Output the (X, Y) coordinate of the center of the cell containing the given text.  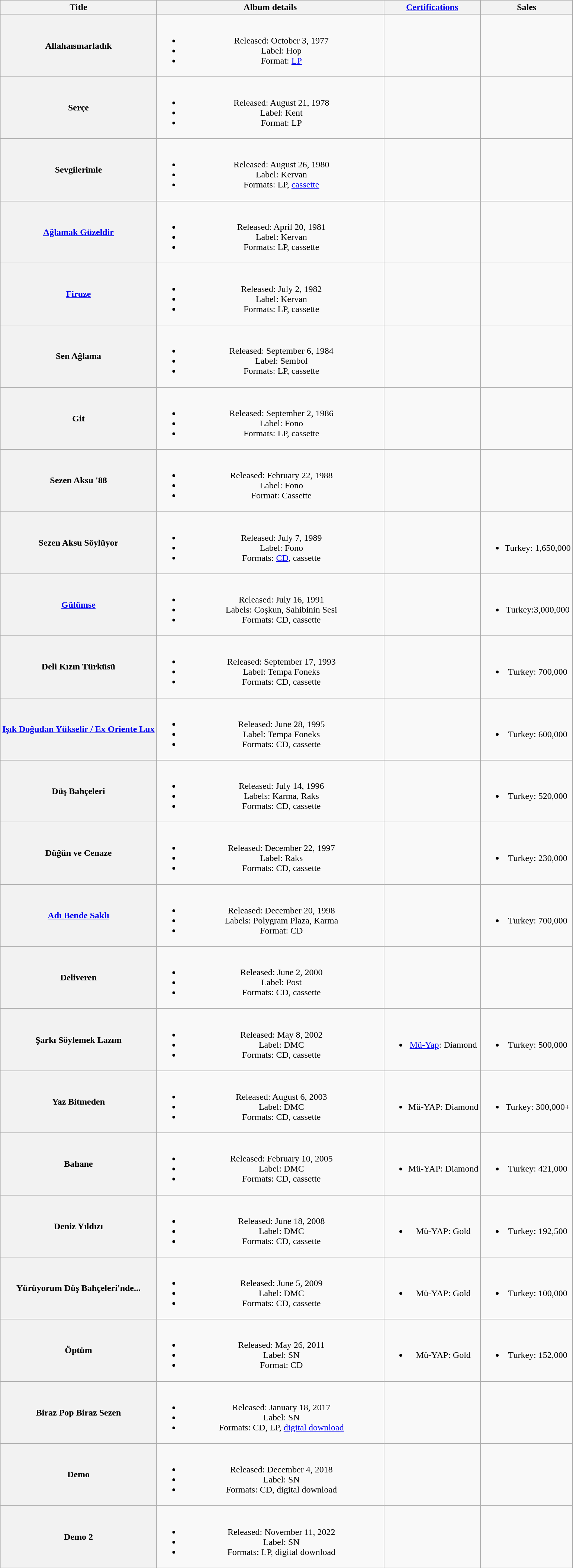
Released: January 18, 2017Label: SNFormats: CD, LP, digital download (270, 1413)
Işık Doğudan Yükselir / Ex Oriente Lux (78, 729)
Düş Bahçeleri (78, 791)
Sezen Aksu Söylüyor (78, 542)
Turkey: 192,500 (527, 1226)
Turkey:3,000,000 (527, 605)
Certifications (432, 7)
Öptüm (78, 1350)
Turkey: 1,650,000 (527, 542)
Released: July 16, 1991Labels: Coşkun, Sahibinin SesiFormats: CD, cassette (270, 605)
Released: July 7, 1989Label: FonoFormats: CD, cassette (270, 542)
Mü-Yap: Diamond (432, 1040)
Düğün ve Cenaze (78, 853)
Released: June 2, 2000Label: PostFormats: CD, cassette (270, 977)
Released: May 26, 2011Label: SNFormat: CD (270, 1350)
Turkey: 520,000 (527, 791)
Released: August 26, 1980Label: KervanFormats: LP, cassette (270, 170)
Yaz Bitmeden (78, 1102)
Released: December 22, 1997Label: RaksFormats: CD, cassette (270, 853)
Deliveren (78, 977)
Sevgilerimle (78, 170)
Sales (527, 7)
Turkey: 421,000 (527, 1164)
Allahaısmarladık (78, 45)
Released: September 17, 1993Label: Tempa FoneksFormats: CD, cassette (270, 666)
Sen Ağlama (78, 356)
Deli Kızın Türküsü (78, 666)
Released: May 8, 2002Label: DMCFormats: CD, cassette (270, 1040)
Firuze (78, 294)
Released: August 6, 2003Label: DMCFormats: CD, cassette (270, 1102)
Album details (270, 7)
Sezen Aksu '88 (78, 481)
Şarkı Söylemek Lazım (78, 1040)
Released: February 22, 1988Label: FonoFormat: Cassette (270, 481)
Released: February 10, 2005Label: DMCFormats: CD, cassette (270, 1164)
Yürüyorum Düş Bahçeleri'nde... (78, 1288)
Deniz Yıldızı (78, 1226)
Released: September 2, 1986Label: FonoFormats: LP, cassette (270, 418)
Released: August 21, 1978Label: KentFormat: LP (270, 108)
Released: September 6, 1984Label: SembolFormats: LP, cassette (270, 356)
Title (78, 7)
Biraz Pop Biraz Sezen (78, 1413)
Turkey: 300,000+ (527, 1102)
Released: December 20, 1998Labels: Polygram Plaza, KarmaFormat: CD (270, 916)
Released: October 3, 1977Label: HopFormat: LP (270, 45)
Released: June 28, 1995Label: Tempa FoneksFormats: CD, cassette (270, 729)
Turkey: 152,000 (527, 1350)
Released: December 4, 2018Label: SNFormats: CD, digital download (270, 1474)
Turkey: 500,000 (527, 1040)
Turkey: 600,000 (527, 729)
Released: June 5, 2009Label: DMCFormats: CD, cassette (270, 1288)
Released: June 18, 2008Label: DMCFormats: CD, cassette (270, 1226)
Bahane (78, 1164)
Serçe (78, 108)
Turkey: 100,000 (527, 1288)
Turkey: 230,000 (527, 853)
Ağlamak Güzeldir (78, 232)
Adı Bende Saklı (78, 916)
Released: July 2, 1982Label: KervanFormats: LP, cassette (270, 294)
Gülümse (78, 605)
Released: November 11, 2022Label: SNFormats: LP, digital download (270, 1537)
Released: April 20, 1981Label: KervanFormats: LP, cassette (270, 232)
Git (78, 418)
Demo 2 (78, 1537)
Demo (78, 1474)
Released: July 14, 1996Labels: Karma, RaksFormats: CD, cassette (270, 791)
